Scan for the cell matching the given text and deliver its [x, y] coordinate at center. 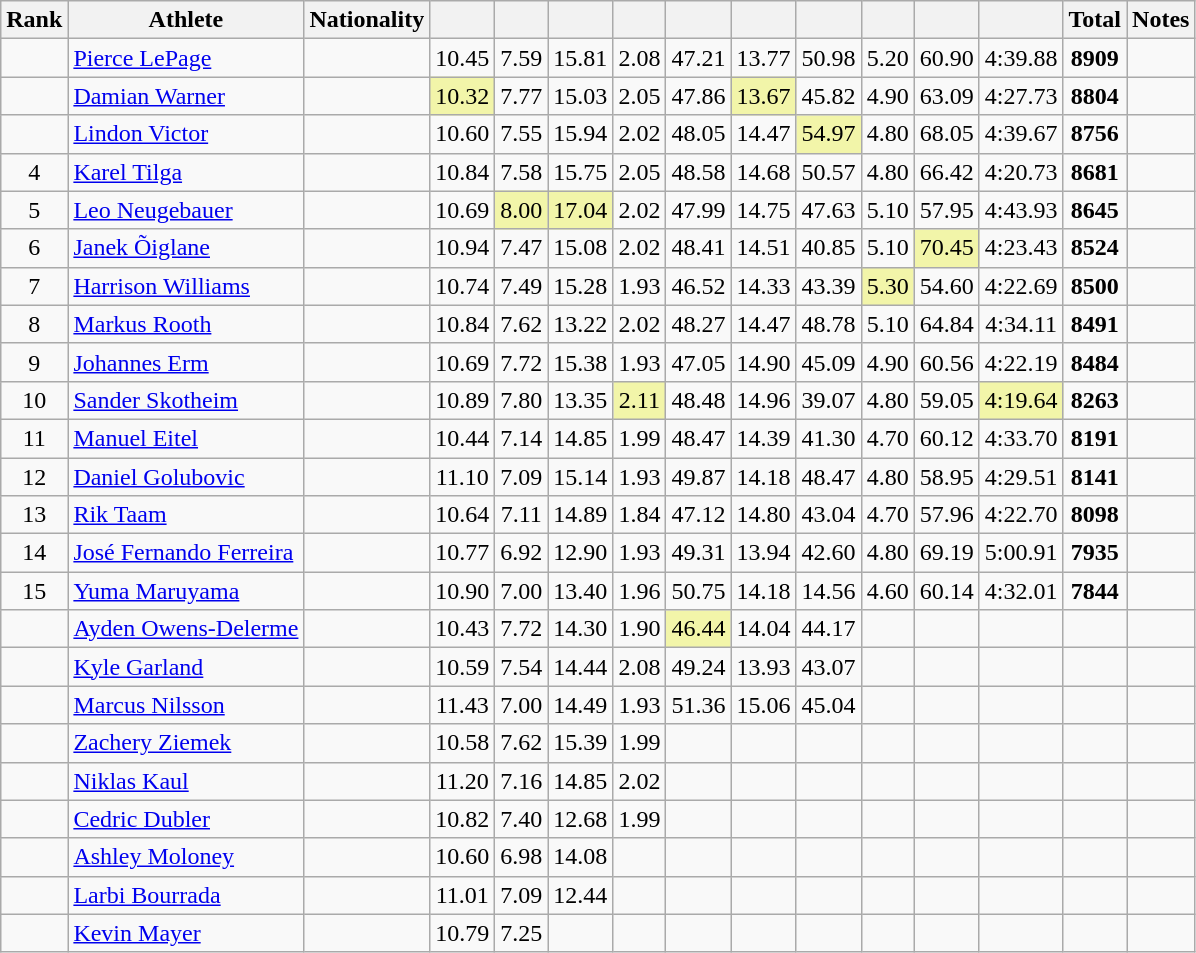
Daniel Golubovic [186, 477]
5:00.91 [1021, 553]
4:39.67 [1021, 134]
4.60 [888, 591]
11 [34, 438]
66.42 [946, 172]
11.10 [462, 477]
8.00 [522, 210]
Sander Skotheim [186, 400]
14.68 [764, 172]
Damian Warner [186, 96]
14.33 [764, 286]
7.16 [522, 781]
39.07 [828, 400]
Kevin Mayer [186, 933]
10.44 [462, 438]
11.20 [462, 781]
7935 [1095, 553]
7 [34, 286]
6 [34, 248]
50.57 [828, 172]
4:22.70 [1021, 515]
Nationality [367, 20]
Niklas Kaul [186, 781]
60.14 [946, 591]
14.51 [764, 248]
60.12 [946, 438]
8645 [1095, 210]
12.90 [580, 553]
10.45 [462, 58]
5.30 [888, 286]
4:23.43 [1021, 248]
51.36 [698, 705]
Ayden Owens-Delerme [186, 629]
54.60 [946, 286]
Lindon Victor [186, 134]
Pierce LePage [186, 58]
40.85 [828, 248]
13.77 [764, 58]
Johannes Erm [186, 362]
Rank [34, 20]
Manuel Eitel [186, 438]
46.52 [698, 286]
1.96 [640, 591]
10.94 [462, 248]
47.21 [698, 58]
7.25 [522, 933]
7844 [1095, 591]
14.08 [580, 857]
7.14 [522, 438]
46.44 [698, 629]
10.77 [462, 553]
Total [1095, 20]
14 [34, 553]
4:43.93 [1021, 210]
Ashley Moloney [186, 857]
10.90 [462, 591]
6.98 [522, 857]
54.97 [828, 134]
49.31 [698, 553]
Rik Taam [186, 515]
1.90 [640, 629]
Athlete [186, 20]
11.43 [462, 705]
70.45 [946, 248]
Markus Rooth [186, 324]
Karel Tilga [186, 172]
49.24 [698, 667]
8263 [1095, 400]
8681 [1095, 172]
7.54 [522, 667]
45.09 [828, 362]
12.44 [580, 895]
15.75 [580, 172]
4 [34, 172]
8500 [1095, 286]
11.01 [462, 895]
4:29.51 [1021, 477]
69.19 [946, 553]
14.04 [764, 629]
Larbi Bourrada [186, 895]
48.41 [698, 248]
Notes [1161, 20]
57.96 [946, 515]
68.05 [946, 134]
8756 [1095, 134]
49.87 [698, 477]
50.75 [698, 591]
15.81 [580, 58]
10.59 [462, 667]
13.67 [764, 96]
43.39 [828, 286]
Harrison Williams [186, 286]
8 [34, 324]
10.74 [462, 286]
Janek Õiglane [186, 248]
48.27 [698, 324]
57.95 [946, 210]
7.80 [522, 400]
15.28 [580, 286]
10.64 [462, 515]
7.47 [522, 248]
63.09 [946, 96]
7.55 [522, 134]
15.39 [580, 743]
4:27.73 [1021, 96]
13.40 [580, 591]
15.38 [580, 362]
64.84 [946, 324]
48.78 [828, 324]
14.89 [580, 515]
2.11 [640, 400]
14.80 [764, 515]
Cedric Dubler [186, 819]
60.56 [946, 362]
13 [34, 515]
15.06 [764, 705]
7.77 [522, 96]
58.95 [946, 477]
9 [34, 362]
17.04 [580, 210]
4:33.70 [1021, 438]
10.32 [462, 96]
50.98 [828, 58]
47.99 [698, 210]
Yuma Maruyama [186, 591]
4:19.64 [1021, 400]
8098 [1095, 515]
4:34.11 [1021, 324]
8491 [1095, 324]
60.90 [946, 58]
Leo Neugebauer [186, 210]
6.92 [522, 553]
48.58 [698, 172]
45.04 [828, 705]
14.56 [828, 591]
10.43 [462, 629]
10.82 [462, 819]
Zachery Ziemek [186, 743]
45.82 [828, 96]
13.94 [764, 553]
10.58 [462, 743]
5.20 [888, 58]
8804 [1095, 96]
5 [34, 210]
15.14 [580, 477]
4:22.69 [1021, 286]
14.96 [764, 400]
7.49 [522, 286]
14.90 [764, 362]
15.03 [580, 96]
43.07 [828, 667]
14.30 [580, 629]
47.86 [698, 96]
48.48 [698, 400]
15.08 [580, 248]
1.84 [640, 515]
7.11 [522, 515]
7.59 [522, 58]
47.12 [698, 515]
14.39 [764, 438]
59.05 [946, 400]
4:32.01 [1021, 591]
10.79 [462, 933]
José Fernando Ferreira [186, 553]
42.60 [828, 553]
14.44 [580, 667]
10 [34, 400]
47.63 [828, 210]
15 [34, 591]
10.89 [462, 400]
14.49 [580, 705]
43.04 [828, 515]
Marcus Nilsson [186, 705]
8484 [1095, 362]
8524 [1095, 248]
7.40 [522, 819]
4:22.19 [1021, 362]
47.05 [698, 362]
41.30 [828, 438]
12 [34, 477]
13.22 [580, 324]
15.94 [580, 134]
4:39.88 [1021, 58]
8909 [1095, 58]
14.75 [764, 210]
48.05 [698, 134]
4:20.73 [1021, 172]
8141 [1095, 477]
7.58 [522, 172]
12.68 [580, 819]
13.35 [580, 400]
Kyle Garland [186, 667]
8191 [1095, 438]
13.93 [764, 667]
44.17 [828, 629]
